Extract the [x, y] coordinate from the center of the cell holding the provided text.  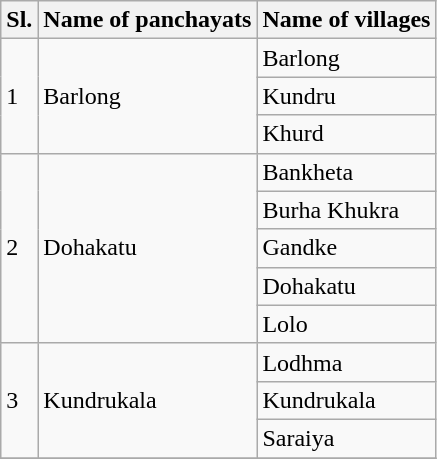
Khurd [346, 134]
Gandke [346, 248]
Kundru [346, 96]
1 [20, 96]
Lolo [346, 324]
Sl. [20, 20]
Burha Khukra [346, 210]
Name of panchayats [148, 20]
2 [20, 248]
3 [20, 400]
Name of villages [346, 20]
Lodhma [346, 362]
Bankheta [346, 172]
Saraiya [346, 438]
